Extract the (x, y) coordinate from the center of the cell holding the provided text.  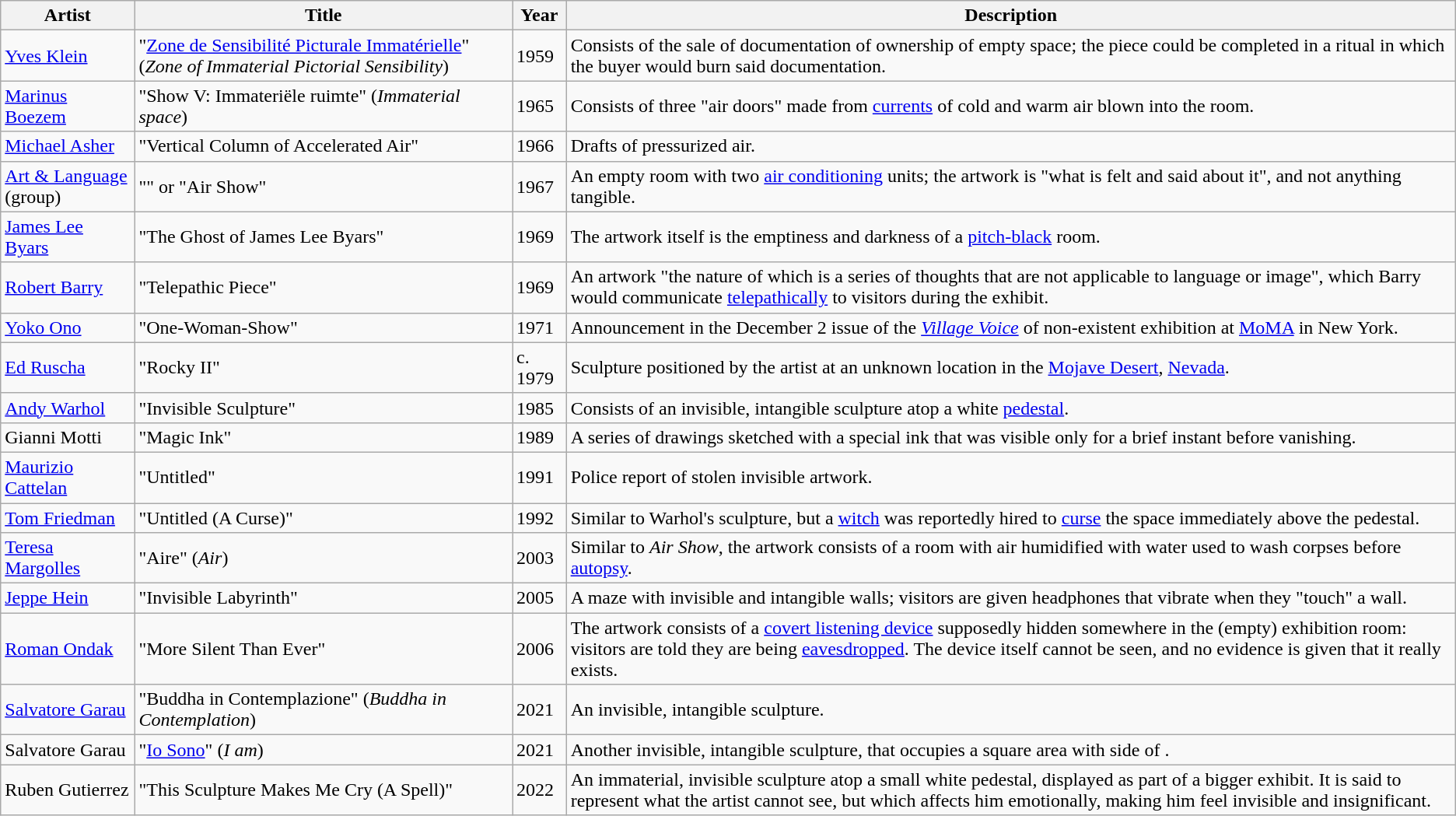
"This Sculpture Makes Me Cry (A Spell)" (324, 790)
1985 (540, 408)
"Magic Ink" (324, 437)
Similar to Warhol's sculpture, but a witch was reportedly hired to curse the space immediately above the pedestal. (1011, 517)
"Untitled (A Curse)" (324, 517)
1991 (540, 478)
Gianni Motti (68, 437)
Sculpture positioned by the artist at an unknown location in the Mojave Desert, Nevada. (1011, 367)
Art & Language (group) (68, 187)
Yoko Ono (68, 327)
1971 (540, 327)
2022 (540, 790)
1966 (540, 146)
"Invisible Sculpture" (324, 408)
"One-Woman-Show" (324, 327)
c. 1979 (540, 367)
1989 (540, 437)
"Buddha in Contemplazione" (Buddha in Contemplation) (324, 709)
2003 (540, 559)
1992 (540, 517)
A maze with invisible and intangible walls; visitors are given headphones that vibrate when they "touch" a wall. (1011, 598)
"Rocky II" (324, 367)
"Aire" (Air) (324, 559)
Police report of stolen invisible artwork. (1011, 478)
Marinus Boezem (68, 106)
James Lee Byars (68, 236)
Maurizio Cattelan (68, 478)
"The Ghost of James Lee Byars" (324, 236)
"Invisible Labyrinth" (324, 598)
Another invisible, intangible sculpture, that occupies a square area with side of . (1011, 750)
2005 (540, 598)
Teresa Margolles (68, 559)
Title (324, 16)
1959 (540, 56)
Robert Barry (68, 288)
1965 (540, 106)
"Telepathic Piece" (324, 288)
Yves Klein (68, 56)
Announcement in the December 2 issue of the Village Voice of non-existent exhibition at MoMA in New York. (1011, 327)
Michael Asher (68, 146)
Similar to Air Show, the artwork consists of a room with air humidified with water used to wash corpses before autopsy. (1011, 559)
Tom Friedman (68, 517)
"" or "Air Show" (324, 187)
The artwork itself is the emptiness and darkness of a pitch-black room. (1011, 236)
Andy Warhol (68, 408)
An invisible, intangible sculpture. (1011, 709)
Drafts of pressurized air. (1011, 146)
Roman Ondak (68, 649)
"Show V: Immateriële ruimte" (Immaterial space) (324, 106)
"More Silent Than Ever" (324, 649)
Ruben Gutierrez (68, 790)
Description (1011, 16)
A series of drawings sketched with a special ink that was visible only for a brief instant before vanishing. (1011, 437)
Year (540, 16)
"Untitled" (324, 478)
"Io Sono" (I am) (324, 750)
Artist (68, 16)
An empty room with two air conditioning units; the artwork is "what is felt and said about it", and not anything tangible. (1011, 187)
Jeppe Hein (68, 598)
"Vertical Column of Accelerated Air" (324, 146)
2006 (540, 649)
"Zone de Sensibilité Picturale Immatérielle" (Zone of Immaterial Pictorial Sensibility) (324, 56)
1967 (540, 187)
Ed Ruscha (68, 367)
Consists of an invisible, intangible sculpture atop a white pedestal. (1011, 408)
Consists of three "air doors" made from currents of cold and warm air blown into the room. (1011, 106)
